Extract the (X, Y) coordinate from the center of the cell holding the provided text.  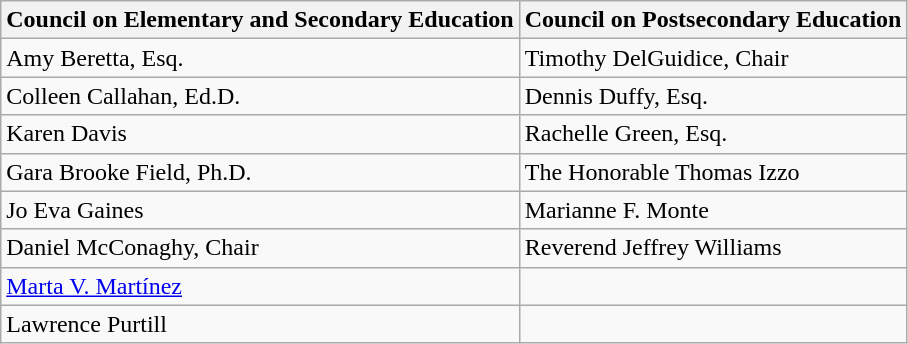
Amy Beretta, Esq. (260, 58)
Marianne F. Monte (713, 210)
Rachelle Green, Esq. (713, 134)
Gara Brooke Field, Ph.D. (260, 172)
The Honorable Thomas Izzo (713, 172)
Timothy DelGuidice, Chair (713, 58)
Daniel McConaghy, Chair (260, 248)
Lawrence Purtill (260, 324)
Reverend Jeffrey Williams (713, 248)
Council on Postsecondary Education (713, 20)
Jo Eva Gaines (260, 210)
Marta V. Martínez (260, 286)
Dennis Duffy, Esq. (713, 96)
Karen Davis (260, 134)
Council on Elementary and Secondary Education (260, 20)
Colleen Callahan, Ed.D. (260, 96)
